Detect which cell encompasses the target text, then output its (X, Y) center coordinate. 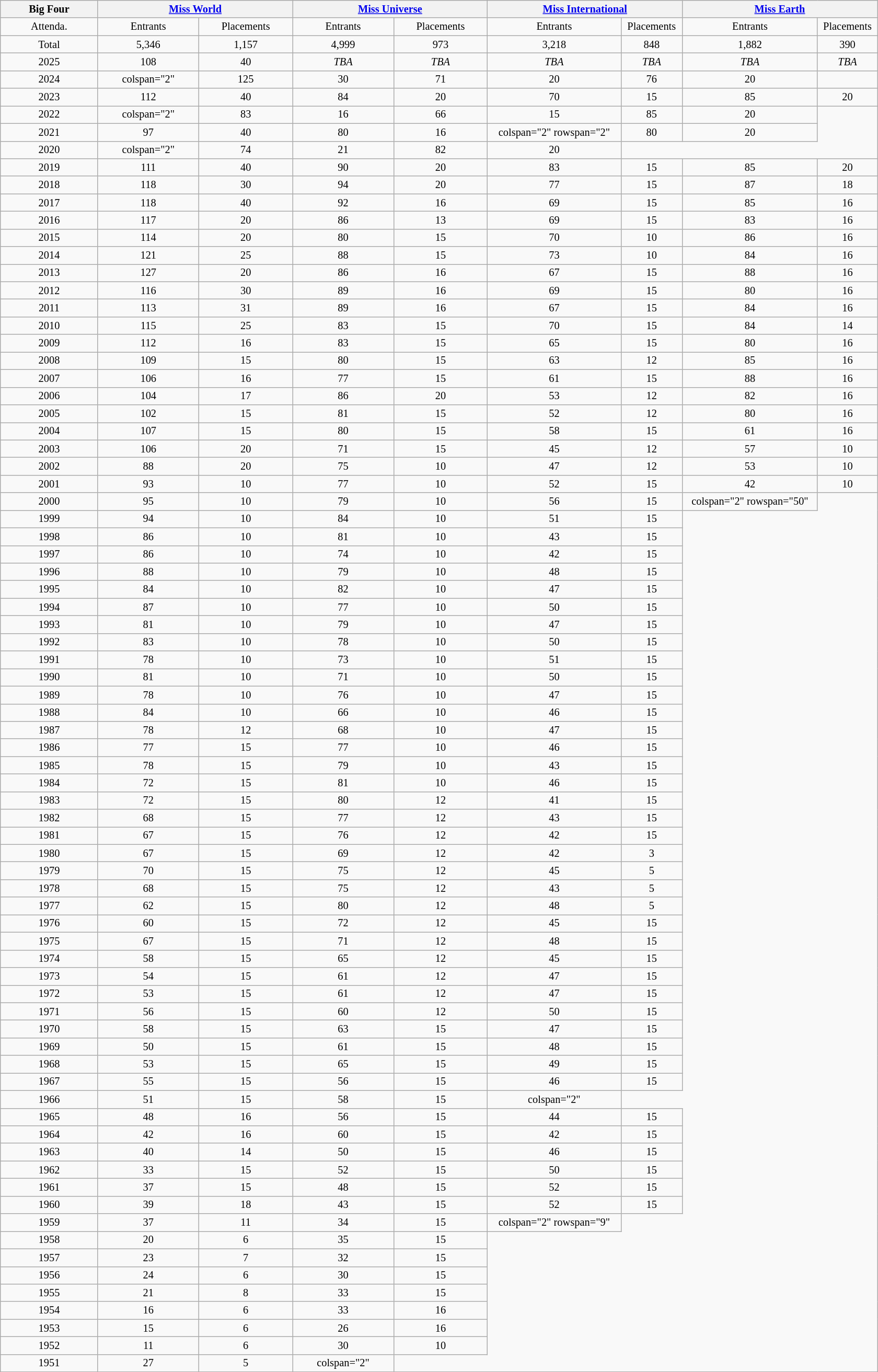
2015 (49, 238)
2007 (49, 378)
1988 (49, 713)
1964 (49, 1134)
1979 (49, 871)
41 (554, 800)
4,999 (343, 44)
1954 (49, 1310)
1970 (49, 1029)
2023 (49, 97)
1997 (49, 554)
2000 (49, 502)
1984 (49, 783)
1987 (49, 730)
62 (148, 906)
34 (343, 1223)
2024 (49, 79)
26 (343, 1328)
2018 (49, 185)
2016 (49, 220)
973 (441, 44)
1958 (49, 1240)
97 (148, 132)
colspan="2" rowspan="2" (554, 132)
17 (246, 396)
1978 (49, 888)
92 (343, 203)
23 (148, 1258)
1969 (49, 1047)
1992 (49, 642)
2004 (49, 431)
113 (148, 308)
114 (148, 238)
55 (148, 1082)
2010 (49, 325)
1951 (49, 1363)
1996 (49, 572)
2022 (49, 114)
3,218 (554, 44)
108 (148, 62)
2013 (49, 273)
109 (148, 361)
1983 (49, 800)
5,346 (148, 44)
Miss Earth (780, 9)
115 (148, 325)
44 (554, 1117)
1960 (49, 1205)
121 (148, 255)
2012 (49, 290)
1971 (49, 1011)
32 (343, 1258)
colspan="2" rowspan="9" (554, 1223)
2001 (49, 484)
1952 (49, 1345)
1966 (49, 1099)
1985 (49, 765)
2011 (49, 308)
1999 (49, 519)
1975 (49, 941)
848 (651, 44)
2021 (49, 132)
1965 (49, 1117)
2017 (49, 203)
Total (49, 44)
390 (847, 44)
2008 (49, 361)
2025 (49, 62)
Miss Universe (390, 9)
1956 (49, 1275)
1967 (49, 1082)
1982 (49, 818)
1994 (49, 607)
1976 (49, 923)
1972 (49, 994)
1974 (49, 959)
13 (441, 220)
7 (246, 1258)
1993 (49, 624)
8 (246, 1293)
1,882 (750, 44)
24 (148, 1275)
111 (148, 167)
1959 (49, 1223)
90 (343, 167)
2014 (49, 255)
107 (148, 431)
2002 (49, 466)
39 (148, 1205)
1955 (49, 1293)
2009 (49, 343)
35 (343, 1240)
31 (246, 308)
2005 (49, 413)
1980 (49, 853)
1986 (49, 748)
1977 (49, 906)
1963 (49, 1152)
Attenda. (49, 27)
Miss International (585, 9)
57 (750, 449)
Big Four (49, 9)
1968 (49, 1064)
102 (148, 413)
2020 (49, 150)
Miss World (195, 9)
1981 (49, 835)
2003 (49, 449)
1961 (49, 1187)
1953 (49, 1328)
1998 (49, 537)
54 (148, 976)
3 (651, 853)
1957 (49, 1258)
2019 (49, 167)
1991 (49, 660)
49 (554, 1064)
116 (148, 290)
104 (148, 396)
1962 (49, 1170)
1973 (49, 976)
2006 (49, 396)
127 (148, 273)
1995 (49, 589)
125 (246, 79)
colspan="2" rowspan="50" (750, 502)
93 (148, 484)
1,157 (246, 44)
27 (148, 1363)
1989 (49, 695)
117 (148, 220)
95 (148, 502)
1990 (49, 677)
